Output the [x, y] coordinate of the center of the cell containing the given text.  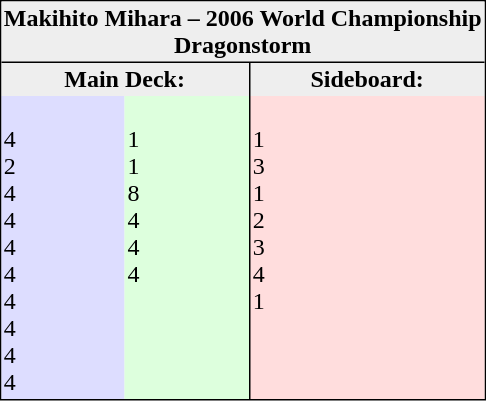
1 3 1 2 3 4 1 [366, 248]
4 2 4 4 4 4 4 4 4 4 [63, 248]
1 1 8 4 4 4 [187, 248]
Sideboard: [366, 80]
Makihito Mihara – 2006 World Championship Dragonstorm [243, 33]
Main Deck: [124, 80]
